Detect which cell encompasses the target text, then output its (x, y) center coordinate. 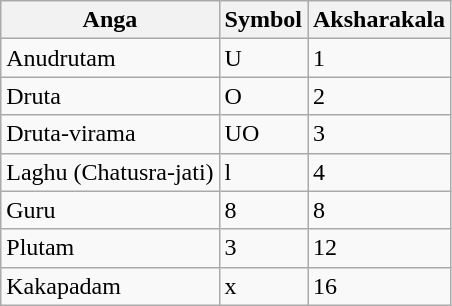
1 (380, 58)
Anudrutam (110, 58)
Druta (110, 96)
2 (380, 96)
Plutam (110, 248)
4 (380, 172)
Laghu (Chatusra-jati) (110, 172)
O (263, 96)
16 (380, 286)
UO (263, 134)
Anga (110, 20)
Druta-virama (110, 134)
U (263, 58)
Aksharakala (380, 20)
x (263, 286)
Symbol (263, 20)
12 (380, 248)
Kakapadam (110, 286)
l (263, 172)
Guru (110, 210)
